Output the (X, Y) coordinate of the center of the cell containing the given text.  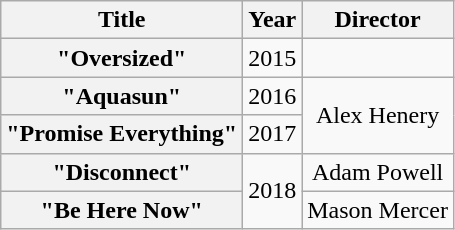
Year (272, 20)
2016 (272, 96)
2015 (272, 58)
2017 (272, 134)
"Oversized" (122, 58)
"Disconnect" (122, 172)
Adam Powell (378, 172)
Director (378, 20)
"Aquasun" (122, 96)
Alex Henery (378, 115)
Mason Mercer (378, 210)
"Promise Everything" (122, 134)
"Be Here Now" (122, 210)
2018 (272, 191)
Title (122, 20)
